From the cell containing the given text, extract its center point as [x, y] coordinate. 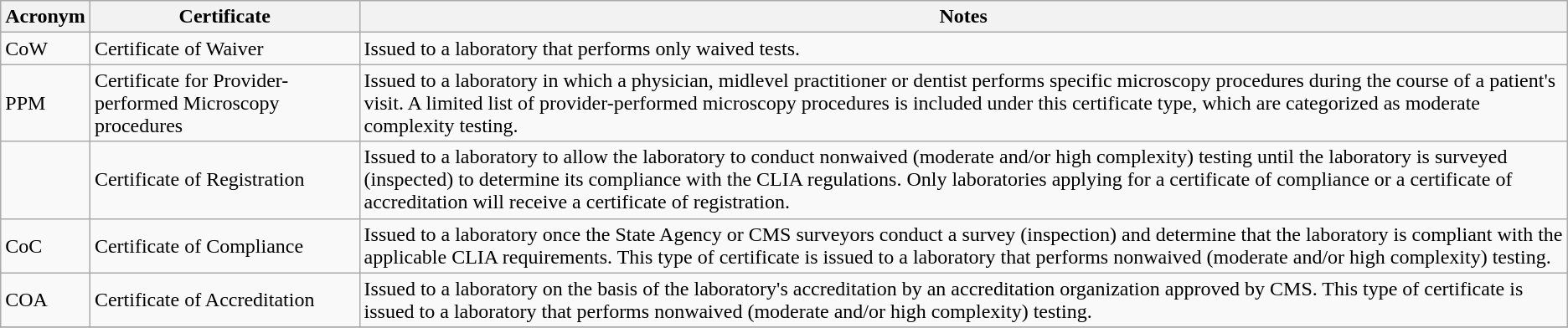
Notes [963, 17]
Acronym [45, 17]
CoC [45, 246]
CoW [45, 49]
Issued to a laboratory that performs only waived tests. [963, 49]
Certificate of Compliance [224, 246]
Certificate of Accreditation [224, 300]
Certificate of Registration [224, 180]
Certificate for Provider-performed Microscopy procedures [224, 103]
Certificate [224, 17]
Certificate of Waiver [224, 49]
COA [45, 300]
PPM [45, 103]
